Extract the [x, y] coordinate from the center of the cell holding the provided text.  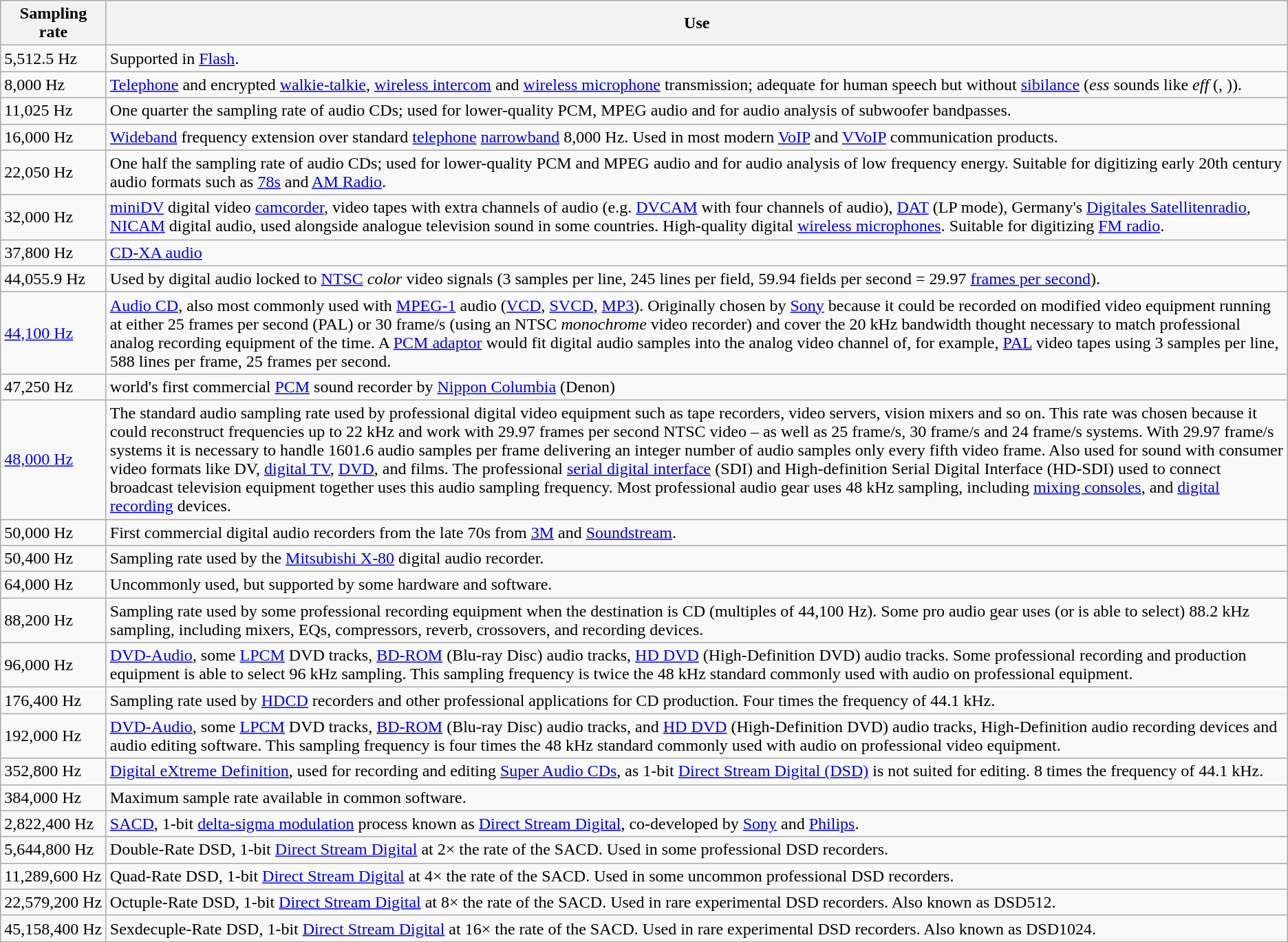
CD-XA audio [696, 253]
SACD, 1-bit delta-sigma modulation process known as Direct Stream Digital, co-developed by Sony and Philips. [696, 824]
2,822,400 Hz [54, 824]
50,000 Hz [54, 532]
Sexdecuple-Rate DSD, 1-bit Direct Stream Digital at 16× the rate of the SACD. Used in rare experimental DSD recorders. Also known as DSD1024. [696, 928]
96,000 Hz [54, 665]
176,400 Hz [54, 700]
Uncommonly used, but supported by some hardware and software. [696, 585]
22,050 Hz [54, 172]
384,000 Hz [54, 798]
22,579,200 Hz [54, 902]
37,800 Hz [54, 253]
11,289,600 Hz [54, 876]
Wideband frequency extension over standard telephone narrowband 8,000 Hz. Used in most modern VoIP and VVoIP communication products. [696, 137]
First commercial digital audio recorders from the late 70s from 3M and Soundstream. [696, 532]
50,400 Hz [54, 559]
64,000 Hz [54, 585]
One quarter the sampling rate of audio CDs; used for lower-quality PCM, MPEG audio and for audio analysis of subwoofer bandpasses. [696, 111]
Quad-Rate DSD, 1-bit Direct Stream Digital at 4× the rate of the SACD. Used in some uncommon professional DSD recorders. [696, 876]
45,158,400 Hz [54, 928]
16,000 Hz [54, 137]
47,250 Hz [54, 387]
5,512.5 Hz [54, 58]
48,000 Hz [54, 460]
32,000 Hz [54, 217]
192,000 Hz [54, 736]
Double-Rate DSD, 1-bit Direct Stream Digital at 2× the rate of the SACD. Used in some professional DSD recorders. [696, 850]
44,100 Hz [54, 333]
Sampling rate used by the Mitsubishi X-80 digital audio recorder. [696, 559]
5,644,800 Hz [54, 850]
Maximum sample rate available in common software. [696, 798]
44,055.9 Hz [54, 279]
Use [696, 23]
8,000 Hz [54, 85]
Supported in Flash. [696, 58]
88,200 Hz [54, 621]
352,800 Hz [54, 771]
Sampling rate used by HDCD recorders and other professional applications for CD production. Four times the frequency of 44.1 kHz. [696, 700]
Octuple-Rate DSD, 1-bit Direct Stream Digital at 8× the rate of the SACD. Used in rare experimental DSD recorders. Also known as DSD512. [696, 902]
Sampling rate [54, 23]
11,025 Hz [54, 111]
world's first commercial PCM sound recorder by Nippon Columbia (Denon) [696, 387]
